For the text-containing cell, return its midpoint in (X, Y) coordinate format. 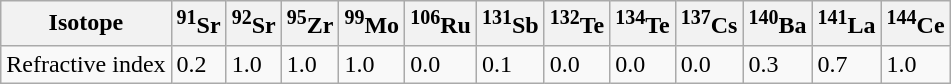
91Sr (198, 24)
134Te (643, 24)
141La (846, 24)
144Ce (916, 24)
137Cs (709, 24)
99Mo (372, 24)
Refractive index (86, 64)
132Te (577, 24)
131Sb (510, 24)
92Sr (254, 24)
106Ru (441, 24)
Isotope (86, 24)
140Ba (778, 24)
0.3 (778, 64)
0.1 (510, 64)
95Zr (310, 24)
0.7 (846, 64)
0.2 (198, 64)
